Pinpoint the cell where the given text exists, returning its [x, y] midpoint coordinate. 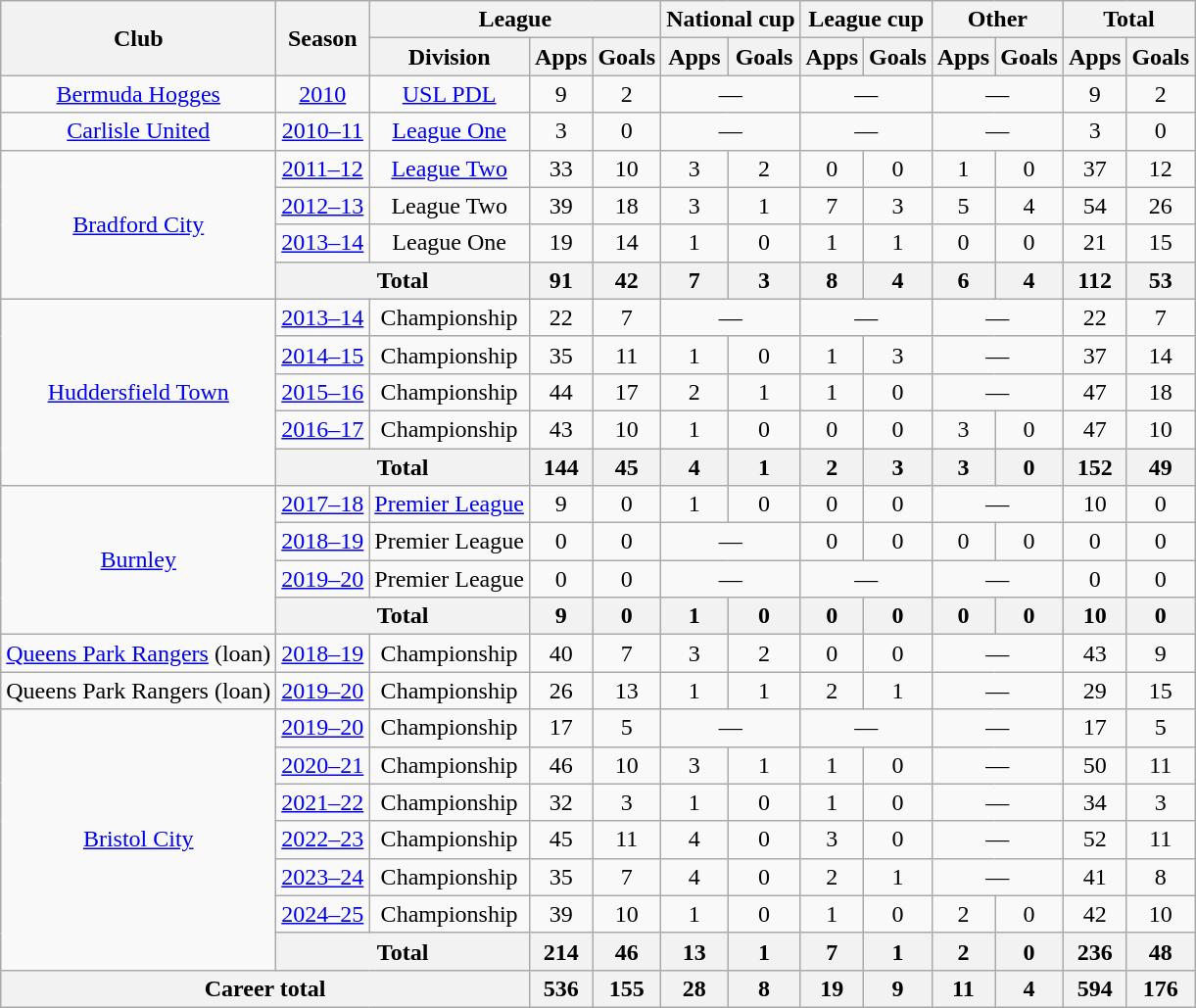
National cup [731, 20]
Career total [265, 988]
32 [560, 802]
USL PDL [450, 94]
2015–16 [323, 392]
152 [1094, 467]
33 [560, 168]
Bermuda Hogges [139, 94]
2012–13 [323, 206]
155 [627, 988]
176 [1161, 988]
44 [560, 392]
236 [1094, 951]
Club [139, 38]
2020–21 [323, 765]
Season [323, 38]
28 [694, 988]
2010–11 [323, 131]
2024–25 [323, 914]
League [515, 20]
48 [1161, 951]
Other [997, 20]
144 [560, 467]
2016–17 [323, 429]
2014–15 [323, 355]
6 [963, 280]
49 [1161, 467]
Division [450, 57]
2011–12 [323, 168]
536 [560, 988]
91 [560, 280]
594 [1094, 988]
2017–18 [323, 504]
34 [1094, 802]
2021–22 [323, 802]
12 [1161, 168]
53 [1161, 280]
Bradford City [139, 224]
Huddersfield Town [139, 392]
41 [1094, 877]
40 [560, 653]
214 [560, 951]
League cup [866, 20]
21 [1094, 243]
Burnley [139, 560]
Bristol City [139, 840]
Carlisle United [139, 131]
29 [1094, 691]
2022–23 [323, 840]
50 [1094, 765]
112 [1094, 280]
2010 [323, 94]
2023–24 [323, 877]
52 [1094, 840]
54 [1094, 206]
